From the cell containing the given text, extract its center point as (X, Y) coordinate. 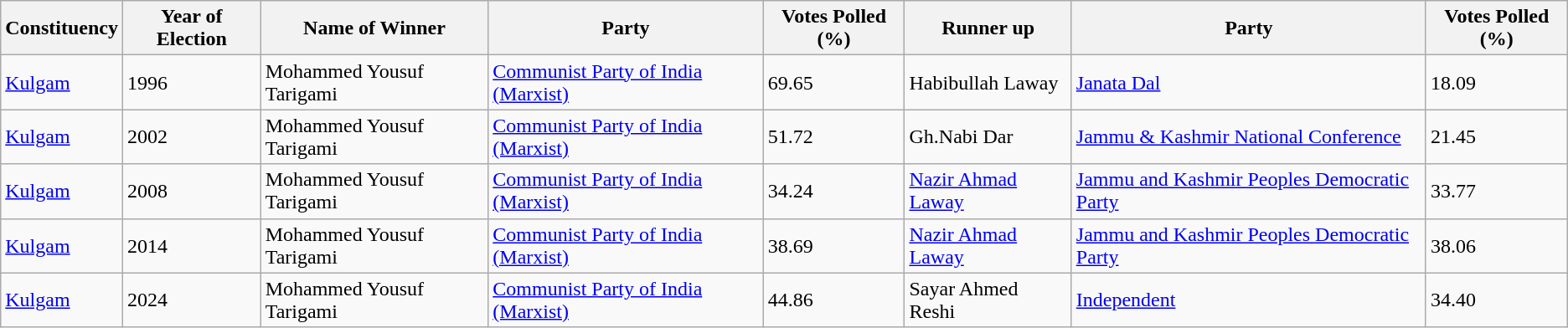
18.09 (1496, 82)
Independent (1248, 300)
2008 (191, 191)
38.06 (1496, 246)
34.24 (834, 191)
1996 (191, 82)
Habibullah Laway (988, 82)
Gh.Nabi Dar (988, 137)
Year of Election (191, 28)
Runner up (988, 28)
Name of Winner (374, 28)
2024 (191, 300)
69.65 (834, 82)
44.86 (834, 300)
2014 (191, 246)
Constituency (62, 28)
34.40 (1496, 300)
38.69 (834, 246)
Janata Dal (1248, 82)
21.45 (1496, 137)
33.77 (1496, 191)
51.72 (834, 137)
2002 (191, 137)
Sayar Ahmed Reshi (988, 300)
Jammu & Kashmir National Conference (1248, 137)
